Find where the given text appears and provide that cell's center as (X, Y) coordinate. 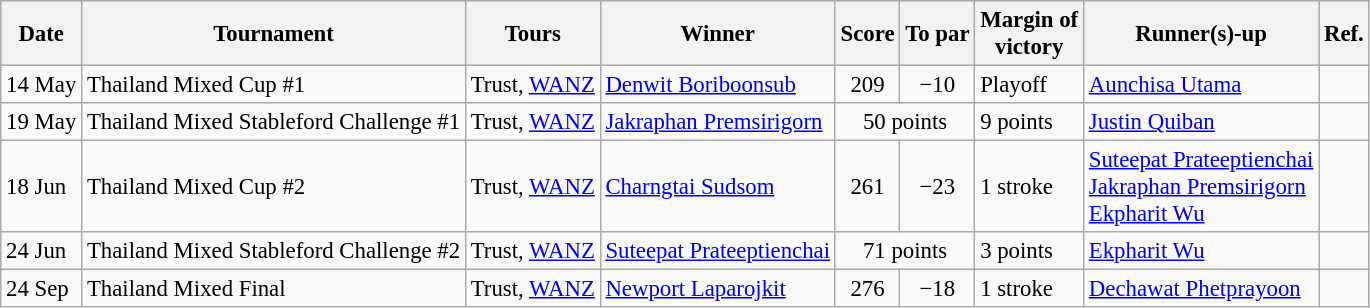
−23 (938, 187)
24 Sep (42, 289)
Ekpharit Wu (1202, 251)
Jakraphan Premsirigorn (718, 122)
9 points (1030, 122)
Ref. (1344, 34)
Suteepat Prateeptienchai Jakraphan Premsirigorn Ekpharit Wu (1202, 187)
209 (868, 85)
Margin ofvictory (1030, 34)
Newport Laparojkit (718, 289)
Charngtai Sudsom (718, 187)
Thailand Mixed Cup #1 (274, 85)
Denwit Boriboonsub (718, 85)
24 Jun (42, 251)
−18 (938, 289)
Thailand Mixed Cup #2 (274, 187)
Suteepat Prateeptienchai (718, 251)
19 May (42, 122)
Thailand Mixed Stableford Challenge #1 (274, 122)
261 (868, 187)
Score (868, 34)
Tournament (274, 34)
−10 (938, 85)
Winner (718, 34)
50 points (905, 122)
To par (938, 34)
Thailand Mixed Final (274, 289)
276 (868, 289)
Aunchisa Utama (1202, 85)
Justin Quiban (1202, 122)
14 May (42, 85)
71 points (905, 251)
Date (42, 34)
Thailand Mixed Stableford Challenge #2 (274, 251)
18 Jun (42, 187)
Playoff (1030, 85)
Tours (532, 34)
Dechawat Phetprayoon (1202, 289)
Runner(s)-up (1202, 34)
3 points (1030, 251)
